Provide the [X, Y] coordinate of the cell's center where the given text is located.  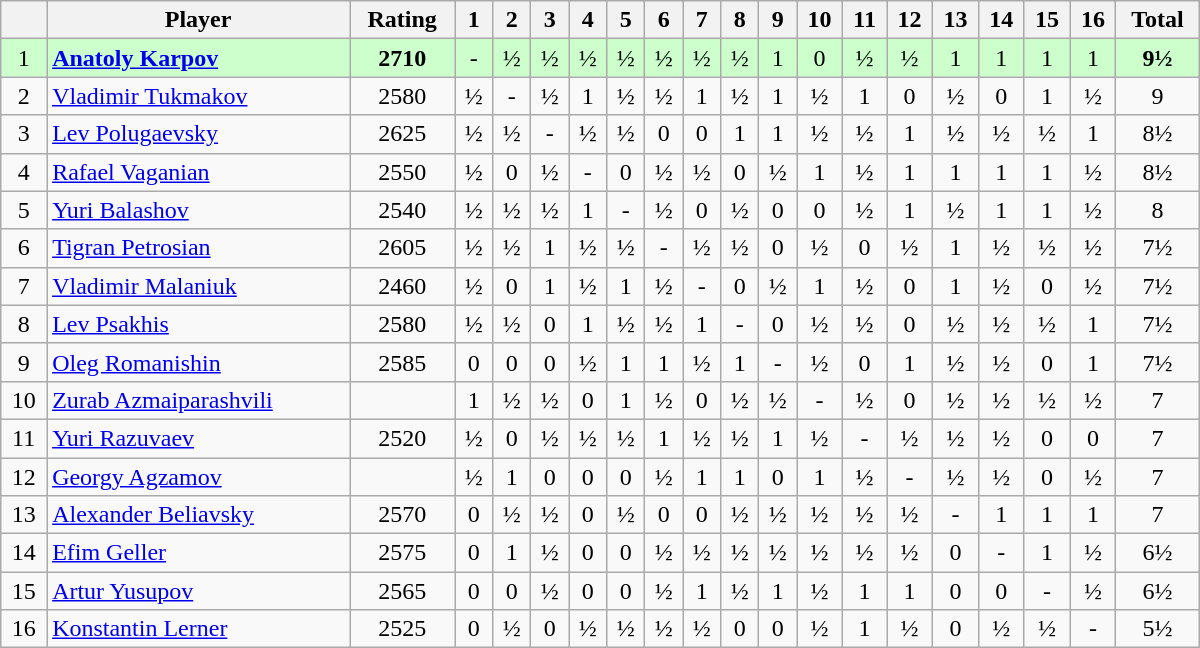
Alexander Beliavsky [198, 515]
Rafael Vaganian [198, 172]
Artur Yusupov [198, 591]
Player [198, 20]
Konstantin Lerner [198, 629]
2710 [402, 58]
2540 [402, 210]
Lev Psakhis [198, 324]
Yuri Balashov [198, 210]
Tigran Petrosian [198, 248]
2575 [402, 553]
2570 [402, 515]
2525 [402, 629]
2585 [402, 362]
Anatoly Karpov [198, 58]
Oleg Romanishin [198, 362]
Yuri Razuvaev [198, 438]
Zurab Azmaiparashvili [198, 400]
Georgy Agzamov [198, 477]
2605 [402, 248]
Rating [402, 20]
Vladimir Tukmakov [198, 96]
Vladimir Malaniuk [198, 286]
Lev Polugaevsky [198, 134]
5½ [1158, 629]
2460 [402, 286]
Efim Geller [198, 553]
9½ [1158, 58]
Total [1158, 20]
2550 [402, 172]
2565 [402, 591]
2520 [402, 438]
2625 [402, 134]
